Extract the [X, Y] coordinate from the center of the cell holding the provided text.  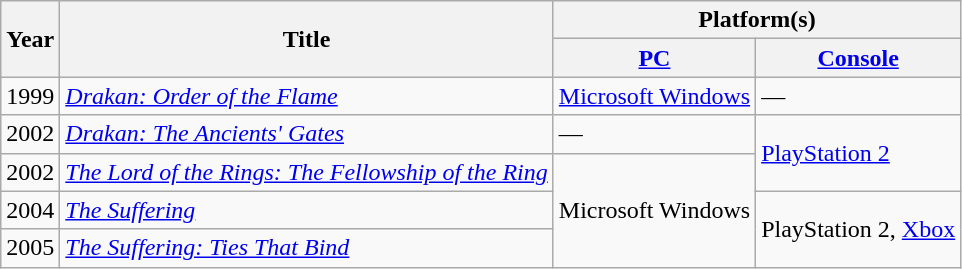
Platform(s) [756, 20]
PlayStation 2, Xbox [858, 229]
Drakan: Order of the Flame [307, 96]
PlayStation 2 [858, 153]
Year [30, 39]
Console [858, 58]
2004 [30, 210]
The Suffering: Ties That Bind [307, 248]
Title [307, 39]
1999 [30, 96]
Drakan: The Ancients' Gates [307, 134]
PC [654, 58]
The Lord of the Rings: The Fellowship of the Ring [307, 172]
2005 [30, 248]
The Suffering [307, 210]
